From the cell containing the given text, extract its center point as [x, y] coordinate. 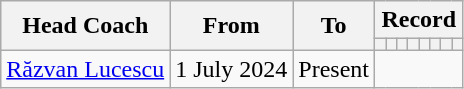
Present [334, 69]
From [232, 26]
Răzvan Lucescu [86, 69]
1 July 2024 [232, 69]
Record [419, 20]
Head Coach [86, 26]
To [334, 26]
